Identify which cell holds the provided text, then report its [x, y] central coordinate. 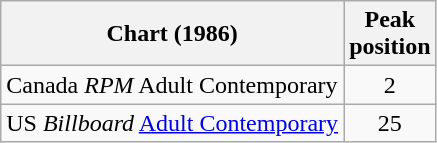
Peakposition [390, 34]
2 [390, 85]
US Billboard Adult Contemporary [172, 123]
Chart (1986) [172, 34]
25 [390, 123]
Canada RPM Adult Contemporary [172, 85]
